Return [X, Y] of the center of cell containing provided text 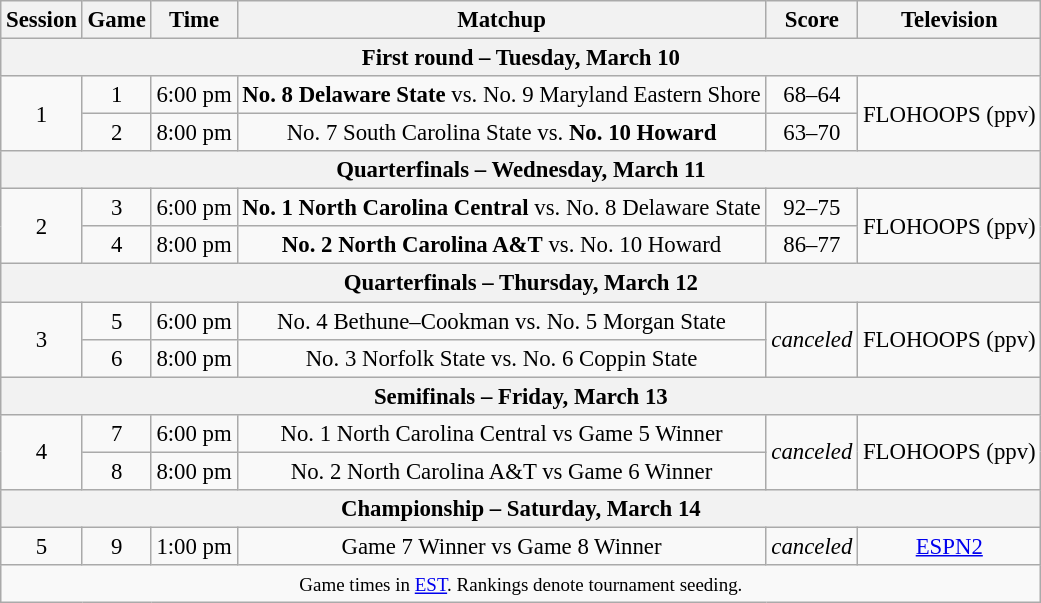
First round – Tuesday, March 10 [521, 58]
Quarterfinals – Thursday, March 12 [521, 283]
No. 1 North Carolina Central vs. No. 8 Delaware State [502, 208]
No. 2 North Carolina A&T vs Game 6 Winner [502, 471]
86–77 [812, 245]
No. 4 Bethune–Cookman vs. No. 5 Morgan State [502, 321]
1:00 pm [194, 546]
Game [116, 20]
63–70 [812, 133]
ESPN2 [950, 546]
6 [116, 358]
Semifinals – Friday, March 13 [521, 396]
Quarterfinals – Wednesday, March 11 [521, 170]
No. 7 South Carolina State vs. No. 10 Howard [502, 133]
No. 8 Delaware State vs. No. 9 Maryland Eastern Shore [502, 95]
No. 1 North Carolina Central vs Game 5 Winner [502, 433]
Game 7 Winner vs Game 8 Winner [502, 546]
No. 2 North Carolina A&T vs. No. 10 Howard [502, 245]
92–75 [812, 208]
Matchup [502, 20]
Session [42, 20]
Championship – Saturday, March 14 [521, 509]
Television [950, 20]
8 [116, 471]
Score [812, 20]
Game times in EST. Rankings denote tournament seeding. [521, 584]
Time [194, 20]
68–64 [812, 95]
9 [116, 546]
No. 3 Norfolk State vs. No. 6 Coppin State [502, 358]
7 [116, 433]
